Scan for the cell matching the given text and deliver its [x, y] coordinate at center. 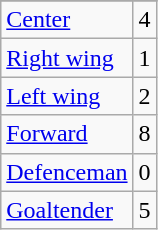
Right wing [67, 58]
1 [144, 58]
8 [144, 134]
4 [144, 20]
Forward [67, 134]
Goaltender [67, 210]
0 [144, 172]
2 [144, 96]
5 [144, 210]
Center [67, 20]
Defenceman [67, 172]
Left wing [67, 96]
